Locate the cell with the specified text and output its (X, Y) center coordinate. 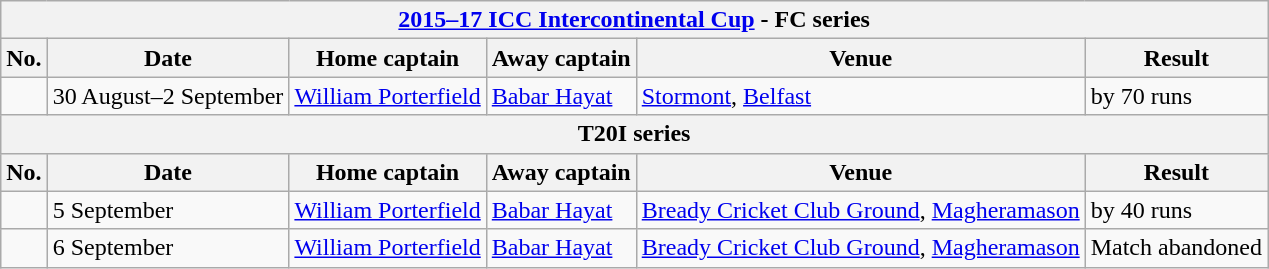
Stormont, Belfast (860, 96)
30 August–2 September (168, 96)
Match abandoned (1176, 248)
2015–17 ICC Intercontinental Cup - FC series (634, 20)
5 September (168, 210)
by 40 runs (1176, 210)
by 70 runs (1176, 96)
T20I series (634, 134)
6 September (168, 248)
